From the cell containing the given text, extract its center point as [X, Y] coordinate. 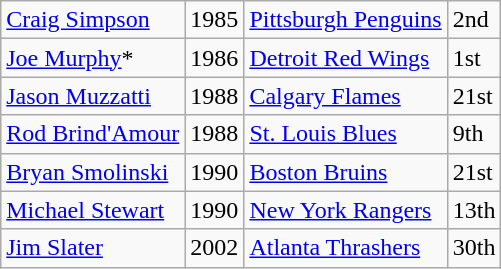
2002 [214, 248]
1985 [214, 20]
Boston Bruins [346, 172]
Pittsburgh Penguins [346, 20]
1st [474, 58]
Bryan Smolinski [93, 172]
Detroit Red Wings [346, 58]
1986 [214, 58]
13th [474, 210]
Calgary Flames [346, 96]
Rod Brind'Amour [93, 134]
Atlanta Thrashers [346, 248]
St. Louis Blues [346, 134]
9th [474, 134]
Jason Muzzatti [93, 96]
Craig Simpson [93, 20]
Jim Slater [93, 248]
Joe Murphy* [93, 58]
Michael Stewart [93, 210]
2nd [474, 20]
New York Rangers [346, 210]
30th [474, 248]
